From the cell containing the given text, extract its center point as (x, y) coordinate. 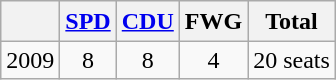
4 (213, 60)
CDU (148, 21)
Total (292, 21)
SPD (88, 21)
FWG (213, 21)
20 seats (292, 60)
2009 (30, 60)
